Detect which cell encompasses the target text, then output its [X, Y] center coordinate. 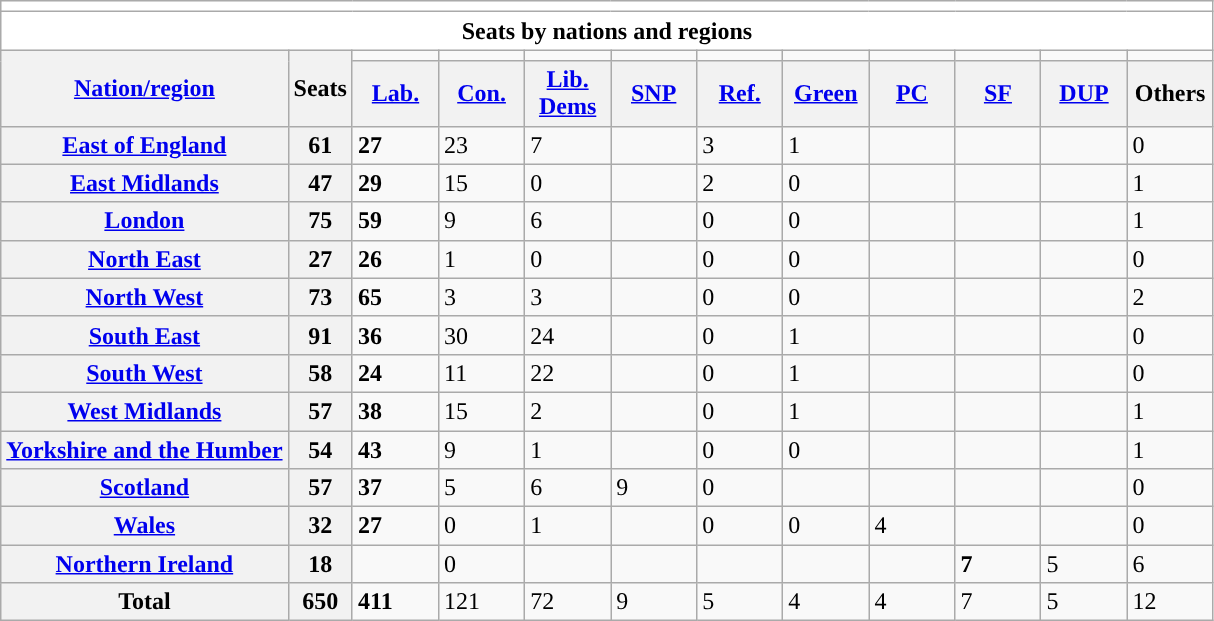
Seats by nations and regions [607, 31]
54 [320, 449]
Wales [144, 526]
411 [395, 602]
Lab. [395, 94]
Lib. Dems [568, 94]
18 [320, 564]
Nation/region [144, 88]
61 [320, 145]
72 [568, 602]
65 [395, 297]
SF [998, 94]
PC [912, 94]
Total [144, 602]
Scotland [144, 488]
37 [395, 488]
32 [320, 526]
West Midlands [144, 411]
59 [395, 221]
Green [826, 94]
650 [320, 602]
12 [1170, 602]
East of England [144, 145]
South West [144, 373]
29 [395, 183]
121 [482, 602]
26 [395, 259]
DUP [1084, 94]
58 [320, 373]
38 [395, 411]
Con. [482, 94]
43 [395, 449]
North East [144, 259]
Yorkshire and the Humber [144, 449]
36 [395, 335]
22 [568, 373]
47 [320, 183]
London [144, 221]
30 [482, 335]
11 [482, 373]
Ref. [740, 94]
East Midlands [144, 183]
North West [144, 297]
South East [144, 335]
Northern Ireland [144, 564]
75 [320, 221]
Seats [320, 88]
91 [320, 335]
23 [482, 145]
Others [1170, 94]
73 [320, 297]
SNP [654, 94]
